Find where the given text appears and provide that cell's center as (x, y) coordinate. 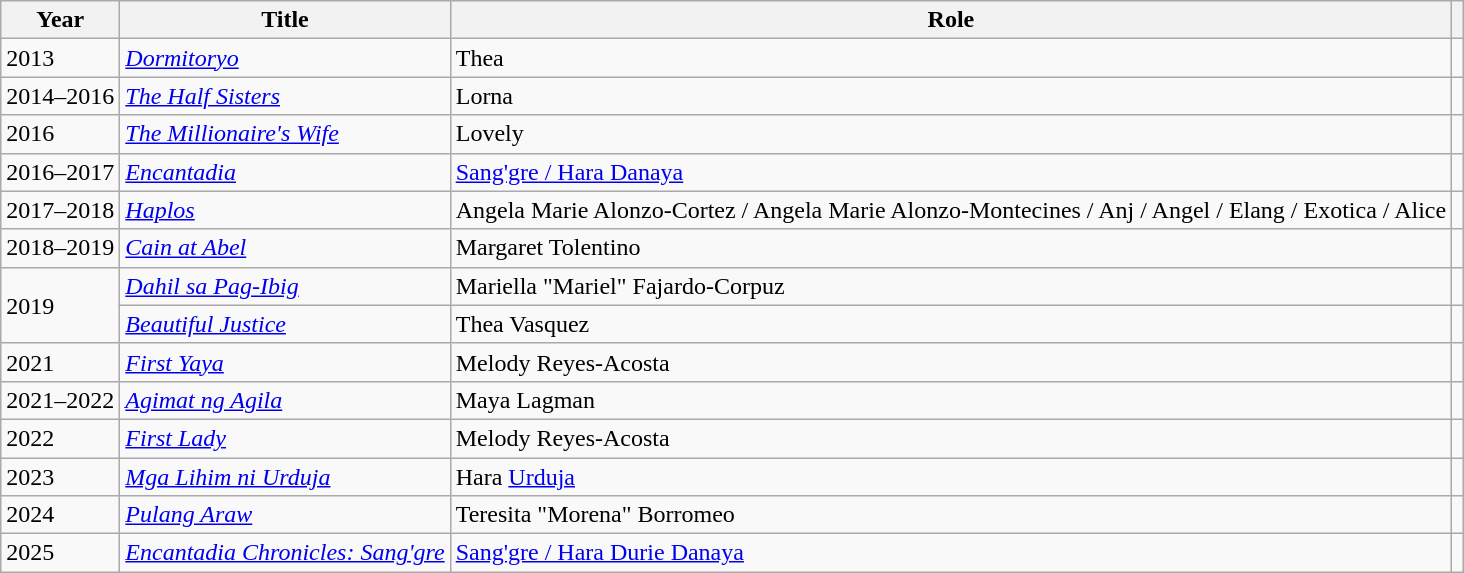
Beautiful Justice (285, 324)
Sang'gre / Hara Durie Danaya (950, 553)
2023 (60, 477)
2014–2016 (60, 96)
Cain at Abel (285, 248)
Hara Urduja (950, 477)
Margaret Tolentino (950, 248)
Dahil sa Pag-Ibig (285, 286)
Encantadia (285, 172)
2016–2017 (60, 172)
Year (60, 20)
2022 (60, 438)
First Yaya (285, 362)
Thea (950, 58)
Dormitoryo (285, 58)
2021 (60, 362)
The Half Sisters (285, 96)
2025 (60, 553)
First Lady (285, 438)
2021–2022 (60, 400)
Encantadia Chronicles: Sang'gre (285, 553)
Mariella "Mariel" Fajardo-Corpuz (950, 286)
2019 (60, 305)
Maya Lagman (950, 400)
2024 (60, 515)
Role (950, 20)
Lorna (950, 96)
Angela Marie Alonzo-Cortez / Angela Marie Alonzo-Montecines / Anj / Angel / Elang / Exotica / Alice (950, 210)
Mga Lihim ni Urduja (285, 477)
Thea Vasquez (950, 324)
Lovely (950, 134)
Sang'gre / Hara Danaya (950, 172)
Agimat ng Agila (285, 400)
2017–2018 (60, 210)
Title (285, 20)
Pulang Araw (285, 515)
2013 (60, 58)
2016 (60, 134)
Teresita "Morena" Borromeo (950, 515)
The Millionaire's Wife (285, 134)
2018–2019 (60, 248)
Haplos (285, 210)
